Scan for the cell matching the given text and deliver its [X, Y] coordinate at center. 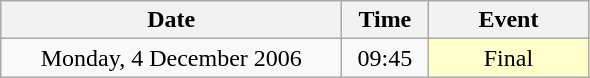
Final [508, 58]
09:45 [385, 58]
Time [385, 20]
Monday, 4 December 2006 [172, 58]
Event [508, 20]
Date [172, 20]
